Find where the given text appears and provide that cell's center as [x, y] coordinate. 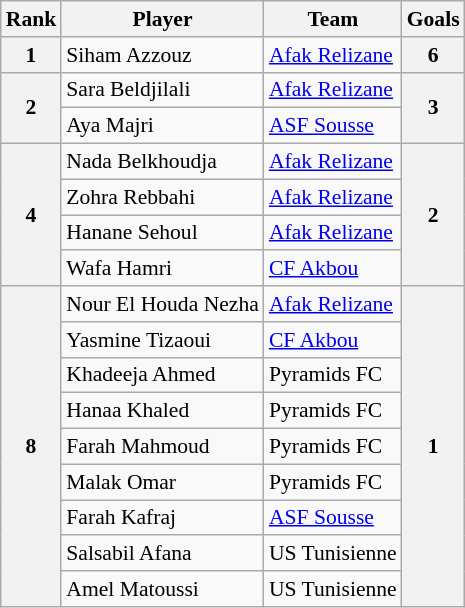
Goals [434, 19]
Hanane Sehoul [162, 233]
Hanaa Khaled [162, 411]
Sara Beldjilali [162, 90]
Team [333, 19]
Siham Azzouz [162, 55]
Farah Kafraj [162, 518]
Player [162, 19]
Farah Mahmoud [162, 447]
Amel Matoussi [162, 589]
Nada Belkhoudja [162, 162]
Rank [32, 19]
Salsabil Afana [162, 554]
Khadeeja Ahmed [162, 375]
3 [434, 108]
Malak Omar [162, 482]
Wafa Hamri [162, 269]
Zohra Rebbahi [162, 197]
Aya Majri [162, 126]
Nour El Houda Nezha [162, 304]
6 [434, 55]
4 [32, 215]
Yasmine Tizaoui [162, 340]
8 [32, 446]
